Search for the cell housing the specified text and yield its (X, Y) center coordinate. 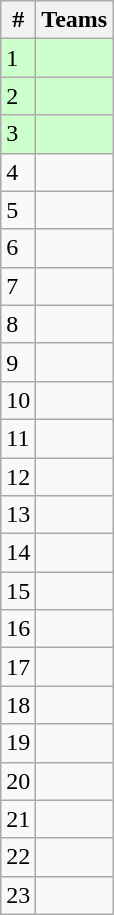
19 (18, 743)
9 (18, 362)
6 (18, 248)
2 (18, 96)
21 (18, 819)
12 (18, 477)
10 (18, 400)
7 (18, 286)
4 (18, 172)
Teams (74, 20)
22 (18, 857)
18 (18, 705)
8 (18, 324)
1 (18, 58)
11 (18, 438)
13 (18, 515)
17 (18, 667)
16 (18, 629)
5 (18, 210)
# (18, 20)
23 (18, 895)
14 (18, 553)
20 (18, 781)
3 (18, 134)
15 (18, 591)
